Output the (x, y) coordinate of the center of the cell containing the given text.  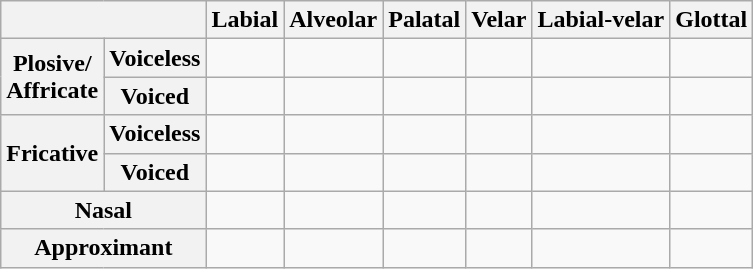
Palatal (424, 20)
Approximant (104, 248)
Labial (245, 20)
Labial-velar (601, 20)
Plosive/Affricate (52, 77)
Nasal (104, 210)
Glottal (712, 20)
Fricative (52, 153)
Alveolar (334, 20)
Velar (499, 20)
